For the text-containing cell, return its midpoint in (x, y) coordinate format. 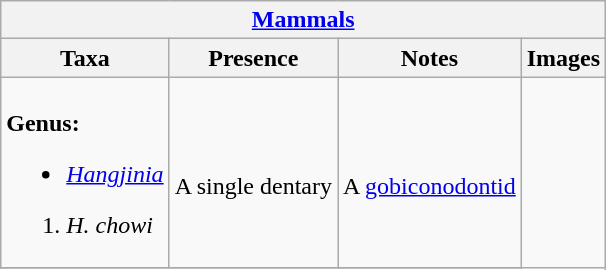
Notes (430, 58)
Genus:HangjiniaH. chowi (85, 172)
Taxa (85, 58)
A single dentary (253, 172)
A gobiconodontid (430, 172)
Mammals (304, 20)
Presence (253, 58)
Images (563, 58)
